Identify which cell holds the provided text, then report its [x, y] central coordinate. 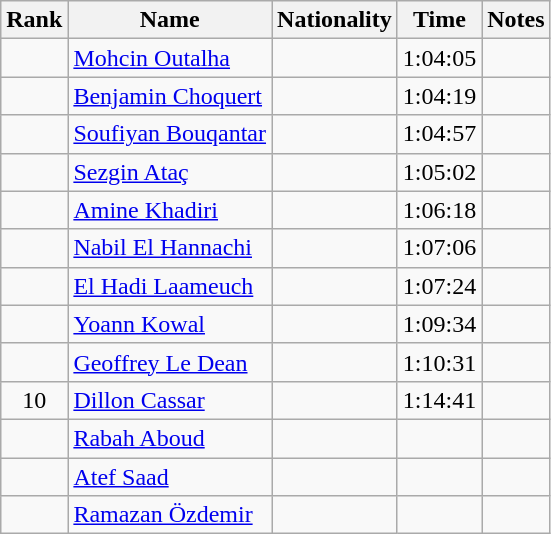
Time [439, 20]
Nationality [335, 20]
Mohcin Outalha [170, 58]
1:06:18 [439, 210]
Yoann Kowal [170, 324]
Dillon Cassar [170, 400]
Name [170, 20]
Soufiyan Bouqantar [170, 134]
Sezgin Ataç [170, 172]
Amine Khadiri [170, 210]
Nabil El Hannachi [170, 248]
1:04:05 [439, 58]
Rank [34, 20]
1:05:02 [439, 172]
1:10:31 [439, 362]
1:14:41 [439, 400]
1:07:06 [439, 248]
1:04:57 [439, 134]
Ramazan Özdemir [170, 515]
Notes [516, 20]
1:09:34 [439, 324]
Benjamin Choquert [170, 96]
10 [34, 400]
Geoffrey Le Dean [170, 362]
1:07:24 [439, 286]
Rabah Aboud [170, 438]
Atef Saad [170, 477]
1:04:19 [439, 96]
El Hadi Laameuch [170, 286]
